Find where the given text appears and provide that cell's center as (x, y) coordinate. 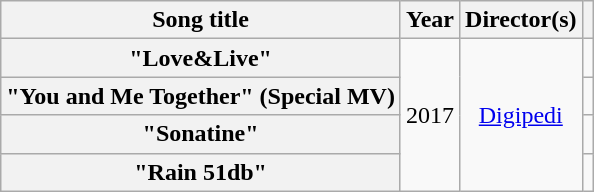
"Sonatine" (201, 134)
Digipedi (522, 115)
Song title (201, 20)
Director(s) (522, 20)
Year (430, 20)
"Love&Live" (201, 58)
"You and Me Together" (Special MV) (201, 96)
"Rain 51db" (201, 172)
2017 (430, 115)
